Search for the cell housing the specified text and yield its [x, y] center coordinate. 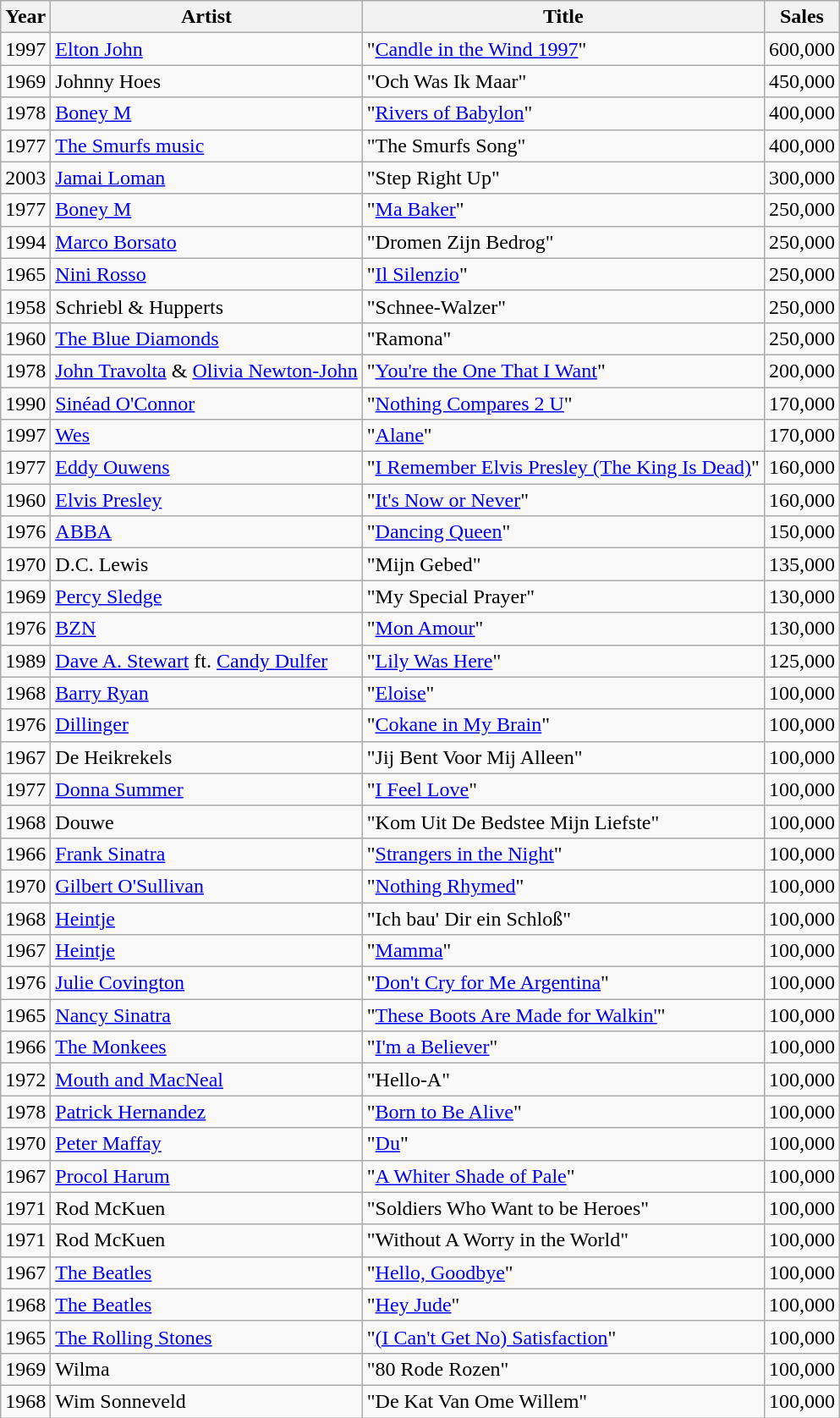
Peter Maffay [206, 1144]
"Hey Jude" [563, 1305]
"Cokane in My Brain" [563, 725]
Wilma [206, 1369]
"Och Was Ik Maar" [563, 81]
"Candle in the Wind 1997" [563, 49]
"A Whiter Shade of Pale" [563, 1176]
"I Feel Love" [563, 789]
Sales [802, 17]
"It's Now or Never" [563, 500]
ABBA [206, 532]
"Mon Amour" [563, 629]
"Mijn Gebed" [563, 564]
"Ma Baker" [563, 210]
"Strangers in the Night" [563, 854]
"The Smurfs Song" [563, 146]
"Dromen Zijn Bedrog" [563, 242]
Wes [206, 436]
"Kom Uit De Bedstee Mijn Liefste" [563, 822]
"De Kat Van Ome Willem" [563, 1401]
Elton John [206, 49]
The Monkees [206, 1047]
Mouth and MacNeal [206, 1080]
Artist [206, 17]
"80 Rode Rozen" [563, 1369]
"I Remember Elvis Presley (The King Is Dead)" [563, 468]
Frank Sinatra [206, 854]
"Dancing Queen" [563, 532]
Jamai Loman [206, 178]
Patrick Hernandez [206, 1112]
"Soldiers Who Want to be Heroes" [563, 1208]
"Ramona" [563, 338]
Schriebl & Hupperts [206, 306]
"Nothing Rhymed" [563, 886]
"Jij Bent Voor Mij Alleen" [563, 757]
Donna Summer [206, 789]
"Du" [563, 1144]
The Blue Diamonds [206, 338]
"Ich bau' Dir ein Schloß" [563, 918]
"I'm a Believer" [563, 1047]
"Schnee-Walzer" [563, 306]
Procol Harum [206, 1176]
"Lily Was Here" [563, 661]
"Eloise" [563, 693]
"Rivers of Babylon" [563, 113]
1989 [25, 661]
Julie Covington [206, 983]
Marco Borsato [206, 242]
2003 [25, 178]
"Born to Be Alive" [563, 1112]
"My Special Prayer" [563, 596]
Gilbert O'Sullivan [206, 886]
"Mamma" [563, 951]
"You're the One That I Want" [563, 371]
Elvis Presley [206, 500]
De Heikrekels [206, 757]
John Travolta & Olivia Newton-John [206, 371]
Dave A. Stewart ft. Candy Dulfer [206, 661]
Nini Rosso [206, 274]
"These Boots Are Made for Walkin'" [563, 1015]
Johnny Hoes [206, 81]
1994 [25, 242]
Year [25, 17]
Nancy Sinatra [206, 1015]
150,000 [802, 532]
"Nothing Compares 2 U" [563, 404]
Douwe [206, 822]
Sinéad O'Connor [206, 404]
"Step Right Up" [563, 178]
Percy Sledge [206, 596]
"(I Can't Get No) Satisfaction" [563, 1337]
200,000 [802, 371]
"Hello-A" [563, 1080]
Wim Sonneveld [206, 1401]
"Hello, Goodbye" [563, 1272]
450,000 [802, 81]
Dillinger [206, 725]
1972 [25, 1080]
125,000 [802, 661]
Title [563, 17]
D.C. Lewis [206, 564]
"Il Silenzio" [563, 274]
The Rolling Stones [206, 1337]
"Alane" [563, 436]
Eddy Ouwens [206, 468]
BZN [206, 629]
"Don't Cry for Me Argentina" [563, 983]
135,000 [802, 564]
1958 [25, 306]
Barry Ryan [206, 693]
600,000 [802, 49]
300,000 [802, 178]
1990 [25, 404]
"Without A Worry in the World" [563, 1240]
The Smurfs music [206, 146]
